Pinpoint the cell where the given text exists, returning its [X, Y] midpoint coordinate. 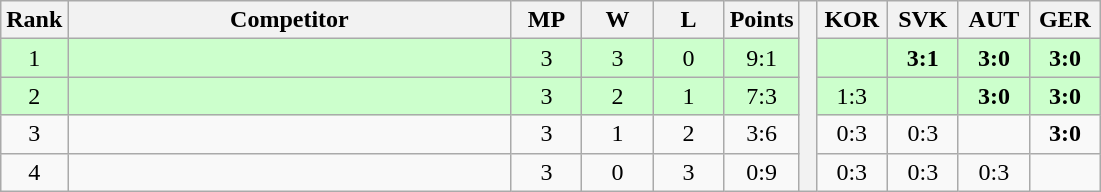
4 [34, 172]
W [618, 20]
KOR [852, 20]
3:1 [922, 58]
1:3 [852, 96]
Competitor [290, 20]
3:6 [762, 134]
Rank [34, 20]
SVK [922, 20]
GER [1064, 20]
L [688, 20]
MP [546, 20]
Points [762, 20]
9:1 [762, 58]
0:9 [762, 172]
7:3 [762, 96]
AUT [994, 20]
